Locate the cell with the specified text and output its [X, Y] center coordinate. 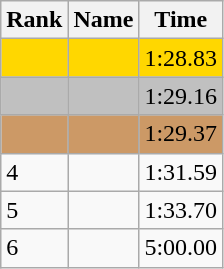
4 [34, 172]
1:28.83 [181, 58]
1:33.70 [181, 210]
5 [34, 210]
6 [34, 248]
1:31.59 [181, 172]
Time [181, 20]
Name [104, 20]
1:29.16 [181, 96]
1:29.37 [181, 134]
Rank [34, 20]
5:00.00 [181, 248]
